Detect which cell encompasses the target text, then output its (x, y) center coordinate. 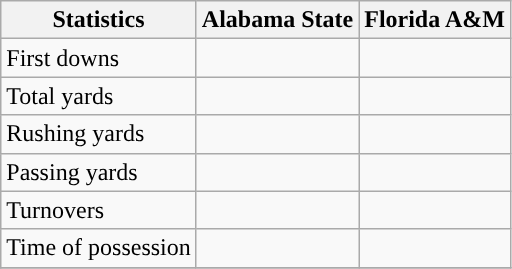
Alabama State (277, 20)
Time of possession (99, 248)
Statistics (99, 20)
First downs (99, 58)
Rushing yards (99, 134)
Total yards (99, 96)
Turnovers (99, 210)
Passing yards (99, 172)
Florida A&M (435, 20)
